For the text-containing cell, return its midpoint in [X, Y] coordinate format. 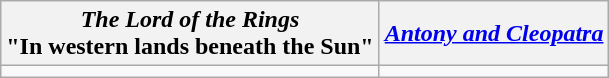
The Lord of the Rings"In western lands beneath the Sun" [190, 34]
Antony and Cleopatra [494, 34]
